Identify which cell holds the provided text, then report its (X, Y) central coordinate. 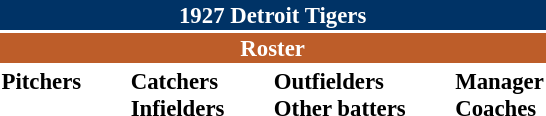
1927 Detroit Tigers (272, 15)
Roster (272, 48)
